Identify which cell holds the provided text, then report its (x, y) central coordinate. 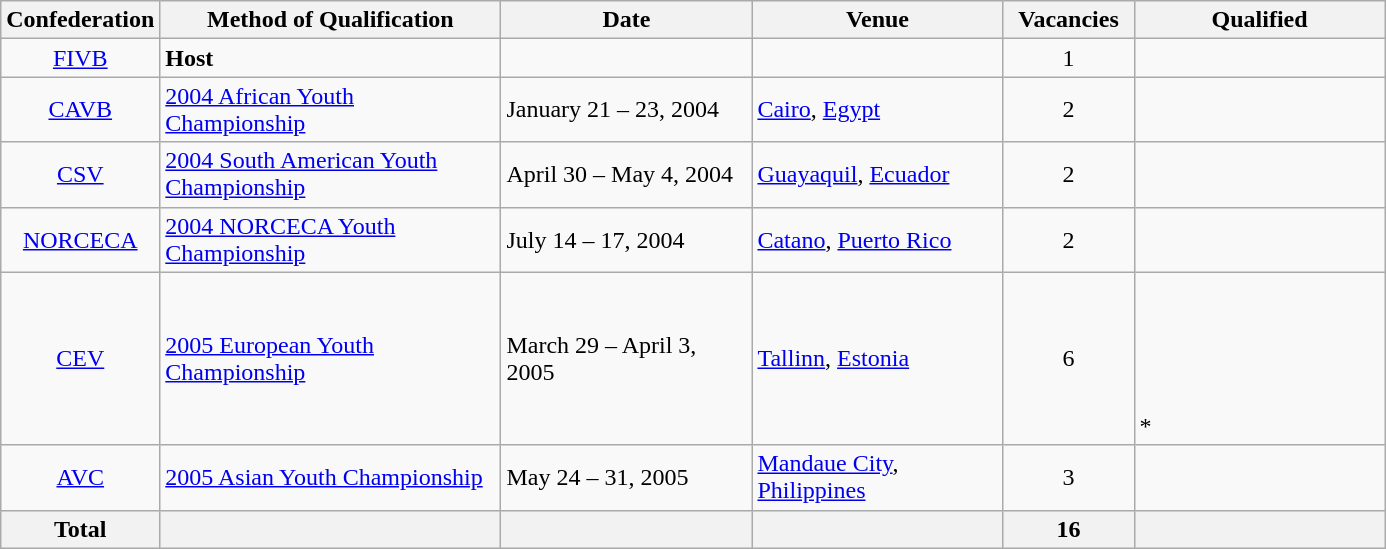
Date (626, 20)
May 24 – 31, 2005 (626, 478)
2004 African Youth Championship (330, 110)
2005 Asian Youth Championship (330, 478)
Total (80, 529)
Tallinn, Estonia (878, 358)
Guayaquil, Ecuador (878, 174)
Catano, Puerto Rico (878, 240)
Confederation (80, 20)
July 14 – 17, 2004 (626, 240)
Venue (878, 20)
* (1260, 358)
Host (330, 58)
Mandaue City, Philippines (878, 478)
January 21 – 23, 2004 (626, 110)
Cairo, Egypt (878, 110)
16 (1068, 529)
NORCECA (80, 240)
6 (1068, 358)
Method of Qualification (330, 20)
CAVB (80, 110)
2004 NORCECA Youth Championship (330, 240)
Vacancies (1068, 20)
AVC (80, 478)
CSV (80, 174)
3 (1068, 478)
April 30 – May 4, 2004 (626, 174)
CEV (80, 358)
1 (1068, 58)
FIVB (80, 58)
2005 European Youth Championship (330, 358)
March 29 – April 3, 2005 (626, 358)
2004 South American Youth Championship (330, 174)
Qualified (1260, 20)
